Provide the [X, Y] coordinate of the cell's center where the given text is located.  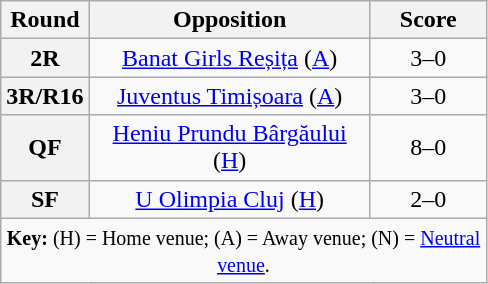
2–0 [428, 199]
2R [45, 58]
Key: (H) = Home venue; (A) = Away venue; (N) = Neutral venue. [244, 250]
Round [45, 20]
Opposition [230, 20]
Heniu Prundu Bârgăului (H) [230, 148]
SF [45, 199]
U Olimpia Cluj (H) [230, 199]
Score [428, 20]
3R/R16 [45, 96]
Banat Girls Reșița (A) [230, 58]
Juventus Timișoara (A) [230, 96]
QF [45, 148]
8–0 [428, 148]
